Return [X, Y] of the center of cell containing provided text 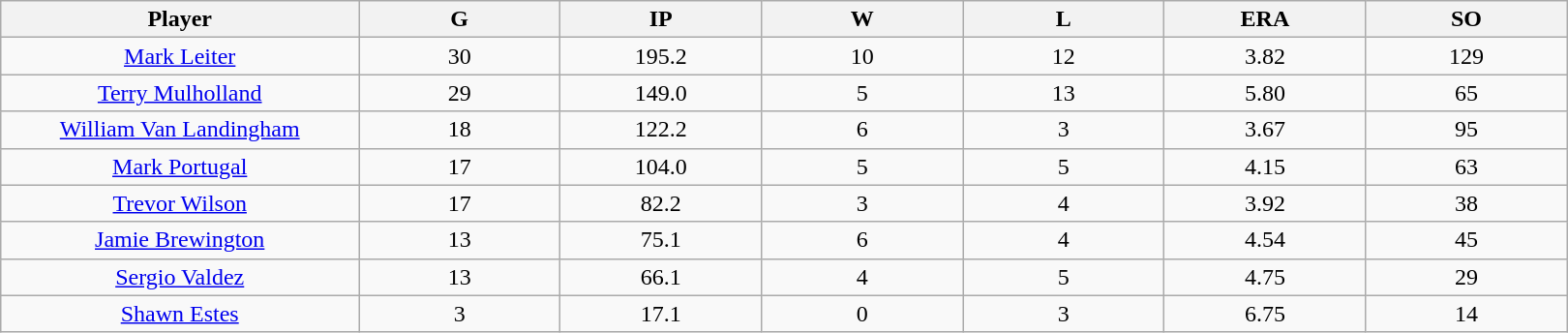
3.67 [1265, 130]
3.92 [1265, 203]
66.1 [661, 277]
SO [1466, 19]
38 [1466, 203]
William Van Landingham [180, 130]
Sergio Valdez [180, 277]
Shawn Estes [180, 314]
Mark Portugal [180, 166]
65 [1466, 93]
82.2 [661, 203]
4.15 [1265, 166]
4.54 [1265, 240]
L [1064, 19]
17.1 [661, 314]
Trevor Wilson [180, 203]
122.2 [661, 130]
IP [661, 19]
10 [862, 56]
12 [1064, 56]
30 [460, 56]
Terry Mulholland [180, 93]
6.75 [1265, 314]
195.2 [661, 56]
G [460, 19]
Jamie Brewington [180, 240]
149.0 [661, 93]
63 [1466, 166]
3.82 [1265, 56]
W [862, 19]
18 [460, 130]
75.1 [661, 240]
129 [1466, 56]
4.75 [1265, 277]
ERA [1265, 19]
14 [1466, 314]
Player [180, 19]
5.80 [1265, 93]
45 [1466, 240]
104.0 [661, 166]
95 [1466, 130]
Mark Leiter [180, 56]
0 [862, 314]
